Search for the cell housing the specified text and yield its (X, Y) center coordinate. 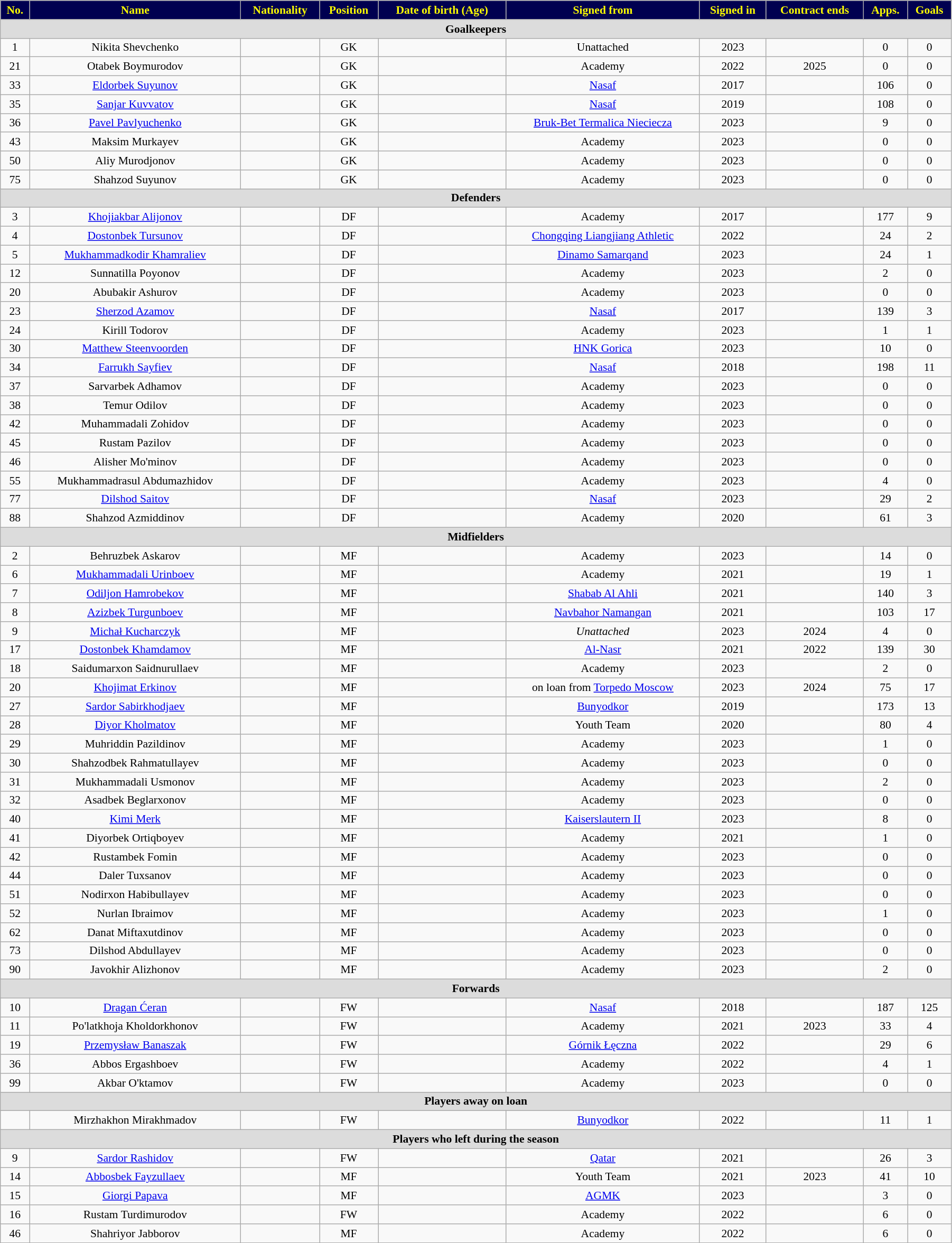
Shahriyor Jabborov (135, 1233)
12 (15, 274)
Goalkeepers (476, 29)
51 (15, 895)
88 (15, 518)
Shahzod Suyunov (135, 180)
Saidumarxon Saidnurullaev (135, 669)
Sanjar Kuvvatov (135, 104)
Dragan Ćeran (135, 1007)
50 (15, 161)
Maksim Murkayev (135, 142)
177 (885, 217)
108 (885, 104)
140 (885, 594)
Rustam Turdimurodov (135, 1214)
Kaiserslautern II (603, 819)
Muhriddin Pazildinov (135, 744)
Signed from (603, 10)
80 (885, 725)
Signed in (733, 10)
Dilshod Saitov (135, 499)
AGMK (603, 1196)
Dinamo Samarqand (603, 255)
Daler Tuxsanov (135, 876)
27 (15, 706)
Bruk-Bet Termalica Nieciecza (603, 123)
5 (15, 255)
43 (15, 142)
Temur Odilov (135, 405)
Nikita Shevchenko (135, 48)
Al-Nasr (603, 650)
Alisher Mo'minov (135, 462)
Nationality (280, 10)
13 (930, 706)
Mukhammadkodir Khamraliev (135, 255)
Aliy Murodjonov (135, 161)
45 (15, 443)
Sardor Rashidov (135, 1158)
Khojimat Erkinov (135, 688)
Michał Kucharczyk (135, 631)
31 (15, 782)
Dostonbek Tursunov (135, 236)
Players away on loan (476, 1101)
62 (15, 932)
187 (885, 1007)
26 (885, 1158)
Odiljon Hamrobekov (135, 594)
Mukhammadrasul Abdumazhidov (135, 481)
Date of birth (Age) (442, 10)
Navbahor Namangan (603, 612)
Farrukh Sayfiev (135, 368)
Javokhir Alizhonov (135, 970)
Rustam Pazilov (135, 443)
Eldorbek Suyunov (135, 86)
Sardor Sabirkhodjaev (135, 706)
Abbosbek Fayzullaev (135, 1177)
Pavel Pavlyuchenko (135, 123)
Defenders (476, 198)
37 (15, 387)
Po'latkhoja Kholdorkhonov (135, 1026)
173 (885, 706)
Abbos Ergashboev (135, 1064)
15 (15, 1196)
2025 (815, 67)
Asadbek Beglarxonov (135, 800)
18 (15, 669)
Kimi Merk (135, 819)
125 (930, 1007)
on loan from Torpedo Moscow (603, 688)
Matthew Steenvoorden (135, 349)
Giorgi Papava (135, 1196)
Sunnatilla Poyonov (135, 274)
90 (15, 970)
Midfielders (476, 537)
32 (15, 800)
Danat Miftaxutdinov (135, 932)
Azizbek Turgunboev (135, 612)
73 (15, 951)
Mirzhakhon Mirakhmadov (135, 1120)
Position (349, 10)
34 (15, 368)
106 (885, 86)
Apps. (885, 10)
Khojiakbar Alijonov (135, 217)
16 (15, 1214)
Akbar O'ktamov (135, 1083)
52 (15, 913)
Diyor Kholmatov (135, 725)
77 (15, 499)
Shabab Al Ahli (603, 594)
Muhammadali Zohidov (135, 424)
Nurlan Ibraimov (135, 913)
23 (15, 311)
198 (885, 368)
Otabek Boymurodov (135, 67)
Przemysław Banaszak (135, 1045)
55 (15, 481)
44 (15, 876)
99 (15, 1083)
HNK Gorica (603, 349)
Forwards (476, 989)
Shahzodbek Rahmatullayev (135, 763)
Mukhammadali Urinboev (135, 575)
103 (885, 612)
Goals (930, 10)
Kirill Todorov (135, 330)
Name (135, 10)
Abubakir Ashurov (135, 293)
35 (15, 104)
Players who left during the season (476, 1139)
Shahzod Azmiddinov (135, 518)
21 (15, 67)
Contract ends (815, 10)
Sherzod Azamov (135, 311)
Dostonbek Khamdamov (135, 650)
Górnik Łęczna (603, 1045)
38 (15, 405)
Dilshod Abdullayev (135, 951)
Mukhammadali Usmonov (135, 782)
Sarvarbek Adhamov (135, 387)
7 (15, 594)
Diyorbek Ortiqboyev (135, 838)
61 (885, 518)
Behruzbek Askarov (135, 556)
Chongqing Liangjiang Athletic (603, 236)
Nodirxon Habibullayev (135, 895)
Qatar (603, 1158)
No. (15, 10)
Rustambek Fomin (135, 857)
28 (15, 725)
40 (15, 819)
